Identify which cell holds the provided text, then report its [x, y] central coordinate. 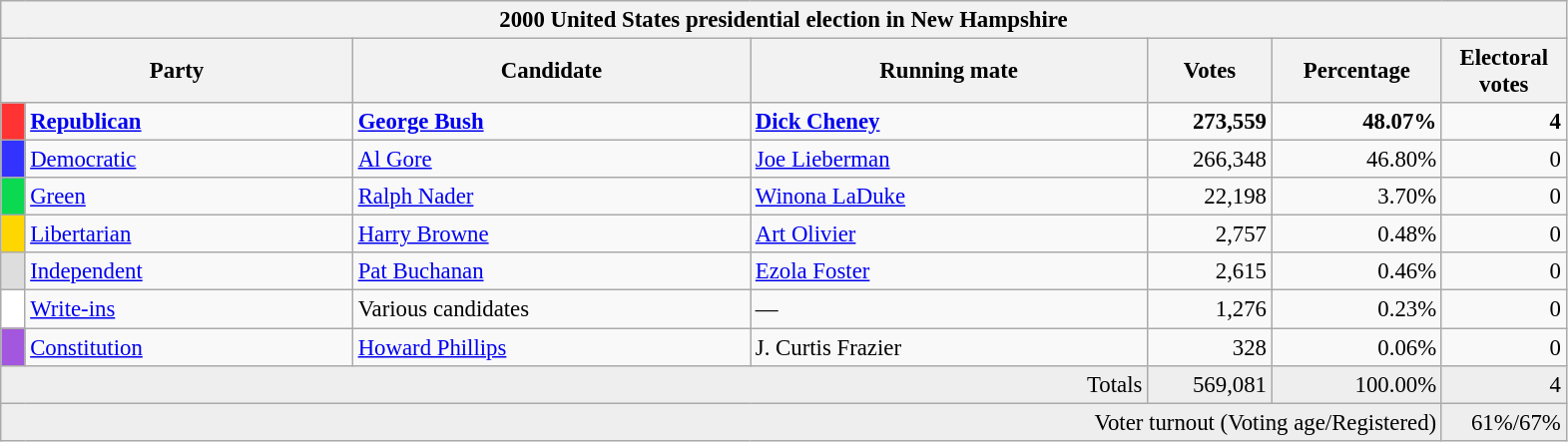
George Bush [551, 122]
Pat Buchanan [551, 272]
Running mate [949, 72]
100.00% [1356, 384]
0.23% [1356, 309]
Candidate [551, 72]
Joe Lieberman [949, 160]
22,198 [1210, 197]
— [949, 309]
Harry Browne [551, 234]
48.07% [1356, 122]
Write-ins [189, 309]
Independent [189, 272]
Green [189, 197]
1,276 [1210, 309]
Voter turnout (Voting age/Registered) [722, 422]
Art Olivier [949, 234]
Totals [575, 384]
2000 United States presidential election in New Hampshire [784, 20]
Republican [189, 122]
Ralph Nader [551, 197]
61%/67% [1503, 422]
Party [178, 72]
2,615 [1210, 272]
2,757 [1210, 234]
Ezola Foster [949, 272]
0.46% [1356, 272]
569,081 [1210, 384]
Howard Phillips [551, 347]
266,348 [1210, 160]
Winona LaDuke [949, 197]
0.06% [1356, 347]
Electoral votes [1503, 72]
Votes [1210, 72]
46.80% [1356, 160]
Democratic [189, 160]
J. Curtis Frazier [949, 347]
Al Gore [551, 160]
Constitution [189, 347]
0.48% [1356, 234]
Various candidates [551, 309]
Percentage [1356, 72]
Dick Cheney [949, 122]
273,559 [1210, 122]
Libertarian [189, 234]
3.70% [1356, 197]
328 [1210, 347]
